Output the [X, Y] coordinate of the center of the cell containing the given text.  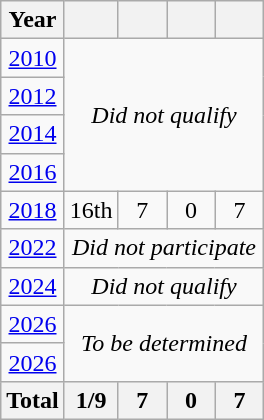
Did not participate [164, 248]
2010 [33, 58]
Total [33, 400]
2014 [33, 134]
To be determined [164, 343]
16th [91, 210]
2024 [33, 286]
2016 [33, 172]
1/9 [91, 400]
Year [33, 20]
2018 [33, 210]
2022 [33, 248]
2012 [33, 96]
